Capture the cell that displays the provided text and extract its [x, y] central coordinate. 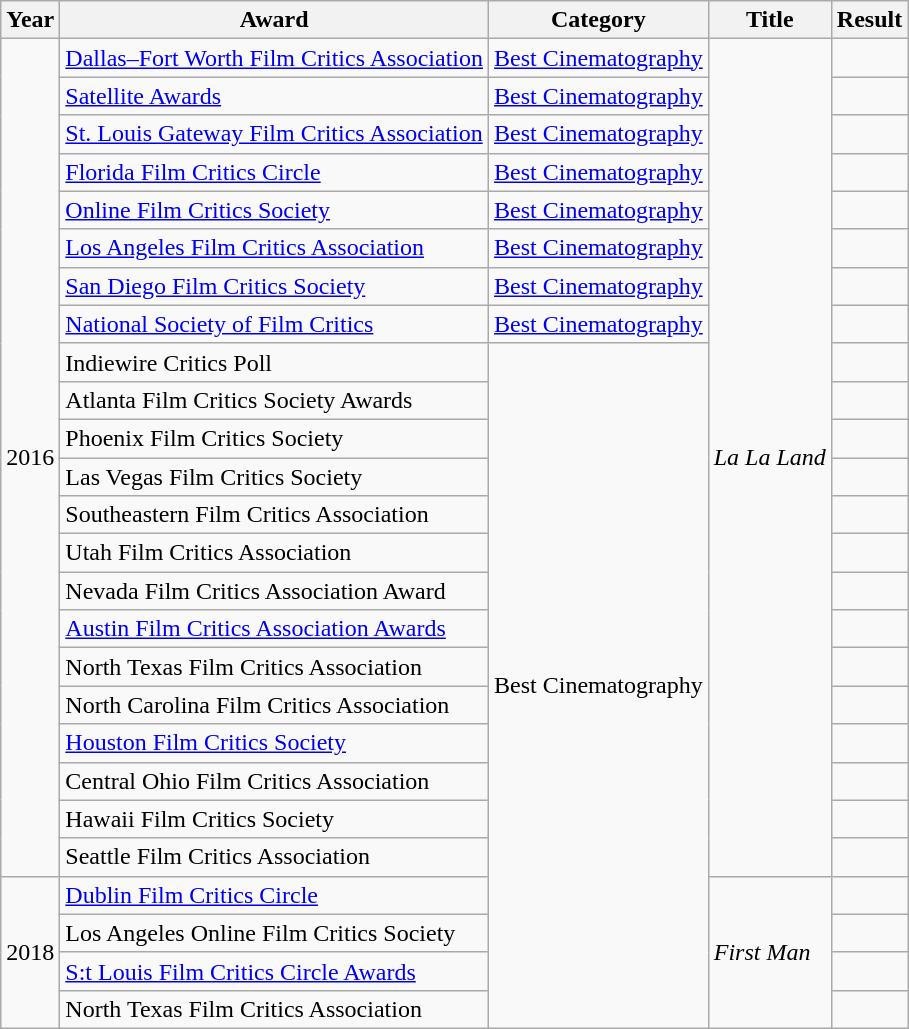
Category [599, 20]
Dallas–Fort Worth Film Critics Association [274, 58]
Los Angeles Online Film Critics Society [274, 933]
Southeastern Film Critics Association [274, 515]
Satellite Awards [274, 96]
Dublin Film Critics Circle [274, 895]
Online Film Critics Society [274, 210]
Central Ohio Film Critics Association [274, 781]
San Diego Film Critics Society [274, 286]
Phoenix Film Critics Society [274, 438]
La La Land [770, 458]
First Man [770, 952]
Nevada Film Critics Association Award [274, 591]
2016 [30, 458]
Hawaii Film Critics Society [274, 819]
Los Angeles Film Critics Association [274, 248]
North Carolina Film Critics Association [274, 705]
Utah Film Critics Association [274, 553]
Florida Film Critics Circle [274, 172]
National Society of Film Critics [274, 324]
Seattle Film Critics Association [274, 857]
Award [274, 20]
Result [869, 20]
Austin Film Critics Association Awards [274, 629]
Atlanta Film Critics Society Awards [274, 400]
Houston Film Critics Society [274, 743]
St. Louis Gateway Film Critics Association [274, 134]
Indiewire Critics Poll [274, 362]
S:t Louis Film Critics Circle Awards [274, 971]
Year [30, 20]
Las Vegas Film Critics Society [274, 477]
2018 [30, 952]
Title [770, 20]
